Output the [X, Y] coordinate of the center of the cell containing the given text.  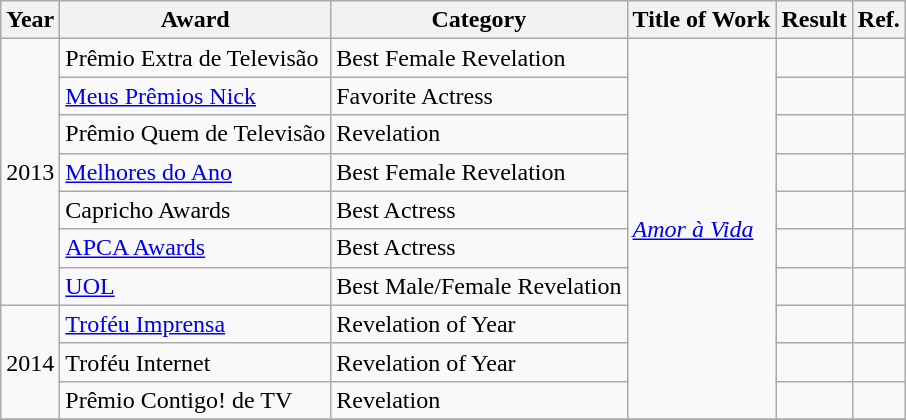
Melhores do Ano [196, 172]
Result [814, 20]
Troféu Internet [196, 362]
Award [196, 20]
Prêmio Extra de Televisão [196, 58]
UOL [196, 286]
Title of Work [702, 20]
Amor à Vida [702, 230]
Troféu Imprensa [196, 324]
Prêmio Quem de Televisão [196, 134]
APCA Awards [196, 248]
Prêmio Contigo! de TV [196, 400]
2014 [30, 362]
2013 [30, 172]
Ref. [878, 20]
Capricho Awards [196, 210]
Year [30, 20]
Best Male/Female Revelation [479, 286]
Category [479, 20]
Favorite Actress [479, 96]
Meus Prêmios Nick [196, 96]
